Return the [x, y] coordinate for the center point of the cell that contains the specified text.  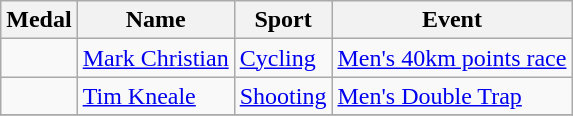
Men's 40km points race [452, 58]
Event [452, 20]
Cycling [283, 58]
Sport [283, 20]
Shooting [283, 96]
Mark Christian [156, 58]
Tim Kneale [156, 96]
Men's Double Trap [452, 96]
Name [156, 20]
Medal [39, 20]
